Provide the [x, y] coordinate of the cell's center where the given text is located.  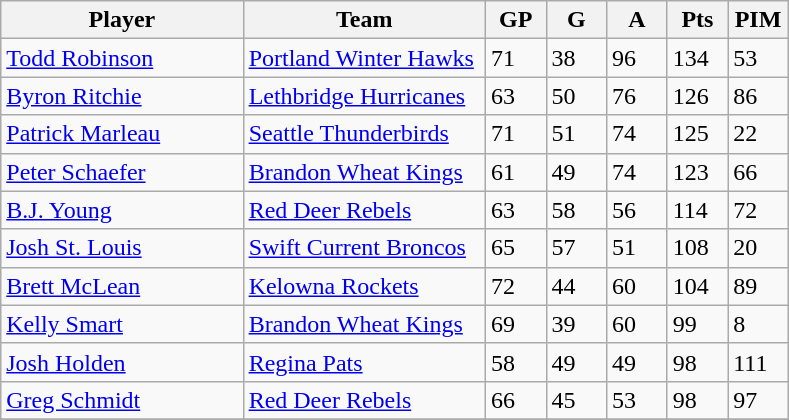
Byron Ritchie [122, 96]
44 [576, 286]
Lethbridge Hurricanes [364, 96]
20 [758, 248]
B.J. Young [122, 210]
8 [758, 324]
G [576, 20]
50 [576, 96]
104 [698, 286]
96 [638, 58]
76 [638, 96]
97 [758, 400]
125 [698, 134]
123 [698, 172]
Pts [698, 20]
Kelly Smart [122, 324]
22 [758, 134]
126 [698, 96]
39 [576, 324]
Josh Holden [122, 362]
134 [698, 58]
Kelowna Rockets [364, 286]
Seattle Thunderbirds [364, 134]
Brett McLean [122, 286]
Greg Schmidt [122, 400]
65 [516, 248]
86 [758, 96]
114 [698, 210]
Regina Pats [364, 362]
Josh St. Louis [122, 248]
69 [516, 324]
Team [364, 20]
PIM [758, 20]
Player [122, 20]
99 [698, 324]
Patrick Marleau [122, 134]
Peter Schaefer [122, 172]
38 [576, 58]
57 [576, 248]
Portland Winter Hawks [364, 58]
56 [638, 210]
108 [698, 248]
A [638, 20]
111 [758, 362]
45 [576, 400]
61 [516, 172]
Todd Robinson [122, 58]
GP [516, 20]
Swift Current Broncos [364, 248]
89 [758, 286]
